Find where the given text appears and provide that cell's center as [x, y] coordinate. 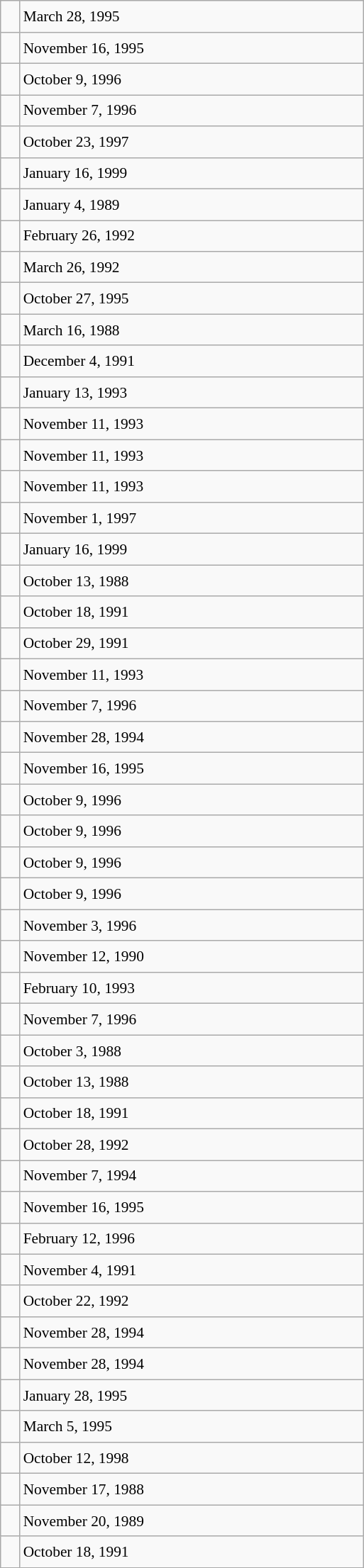
November 4, 1991 [192, 1270]
March 28, 1995 [192, 16]
October 22, 1992 [192, 1301]
February 12, 1996 [192, 1238]
October 29, 1991 [192, 643]
October 3, 1988 [192, 1051]
January 13, 1993 [192, 393]
November 20, 1989 [192, 1521]
November 3, 1996 [192, 925]
January 28, 1995 [192, 1395]
March 26, 1992 [192, 267]
November 7, 1994 [192, 1176]
October 27, 1995 [192, 298]
February 10, 1993 [192, 987]
October 12, 1998 [192, 1457]
January 4, 1989 [192, 204]
December 4, 1991 [192, 361]
October 23, 1997 [192, 142]
November 12, 1990 [192, 956]
February 26, 1992 [192, 236]
November 1, 1997 [192, 517]
November 17, 1988 [192, 1489]
March 5, 1995 [192, 1426]
March 16, 1988 [192, 330]
October 28, 1992 [192, 1144]
